Identify which cell holds the provided text, then report its [x, y] central coordinate. 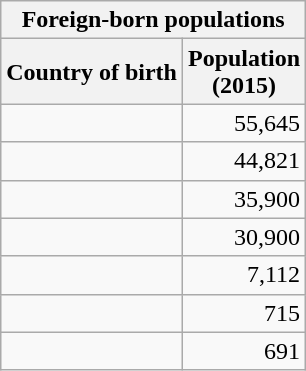
691 [244, 351]
30,900 [244, 237]
35,900 [244, 199]
Population(2015) [244, 72]
55,645 [244, 123]
Country of birth [92, 72]
Foreign-born populations [154, 20]
44,821 [244, 161]
715 [244, 313]
7,112 [244, 275]
